Capture the cell that displays the provided text and extract its [x, y] central coordinate. 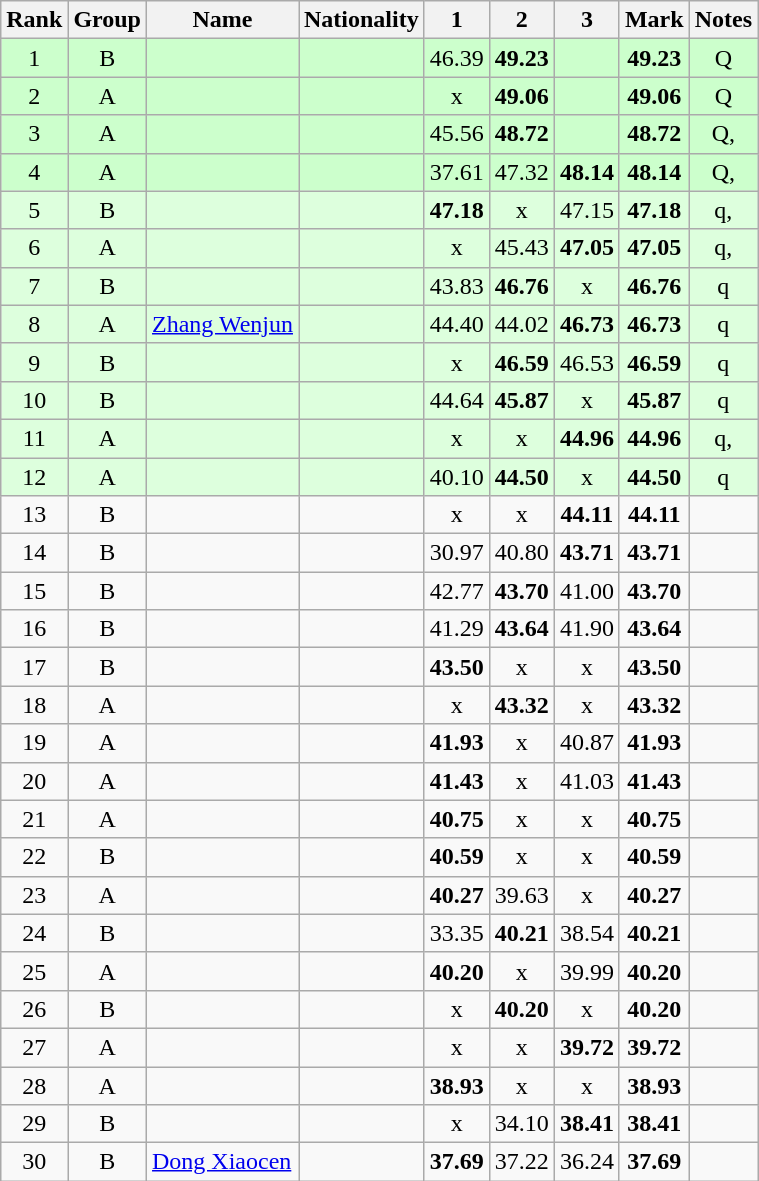
44.64 [456, 400]
19 [34, 743]
Name [223, 20]
15 [34, 591]
39.63 [522, 895]
18 [34, 705]
8 [34, 324]
47.15 [586, 210]
Dong Xiaocen [223, 1162]
11 [34, 438]
9 [34, 362]
29 [34, 1124]
21 [34, 819]
44.40 [456, 324]
12 [34, 477]
41.00 [586, 591]
13 [34, 515]
23 [34, 895]
30 [34, 1162]
40.10 [456, 477]
41.29 [456, 629]
26 [34, 1009]
39.99 [586, 971]
45.56 [456, 134]
44.02 [522, 324]
Rank [34, 20]
45.43 [522, 248]
Notes [723, 20]
46.39 [456, 58]
27 [34, 1047]
37.61 [456, 172]
16 [34, 629]
34.10 [522, 1124]
Group [108, 20]
Mark [654, 20]
37.22 [522, 1162]
14 [34, 553]
40.80 [522, 553]
5 [34, 210]
Zhang Wenjun [223, 324]
30.97 [456, 553]
43.83 [456, 286]
4 [34, 172]
Nationality [361, 20]
20 [34, 781]
28 [34, 1085]
17 [34, 667]
6 [34, 248]
40.87 [586, 743]
22 [34, 857]
7 [34, 286]
38.54 [586, 933]
24 [34, 933]
33.35 [456, 933]
46.53 [586, 362]
47.32 [522, 172]
41.03 [586, 781]
41.90 [586, 629]
10 [34, 400]
36.24 [586, 1162]
42.77 [456, 591]
25 [34, 971]
